Search for the cell housing the specified text and yield its (X, Y) center coordinate. 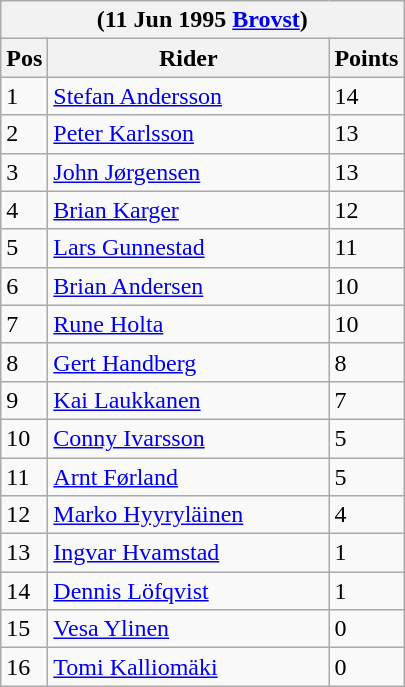
15 (24, 629)
Points (366, 58)
Stefan Andersson (188, 96)
Peter Karlsson (188, 134)
Kai Laukkanen (188, 400)
Tomi Kalliomäki (188, 667)
Lars Gunnestad (188, 248)
Rune Holta (188, 324)
Ingvar Hvamstad (188, 553)
Rider (188, 58)
Vesa Ylinen (188, 629)
Conny Ivarsson (188, 438)
Pos (24, 58)
Brian Andersen (188, 286)
6 (24, 286)
Marko Hyyryläinen (188, 515)
Gert Handberg (188, 362)
16 (24, 667)
(11 Jun 1995 Brovst) (202, 20)
John Jørgensen (188, 172)
3 (24, 172)
9 (24, 400)
Arnt Førland (188, 477)
2 (24, 134)
Dennis Löfqvist (188, 591)
Brian Karger (188, 210)
